Identify which cell holds the provided text, then report its (x, y) central coordinate. 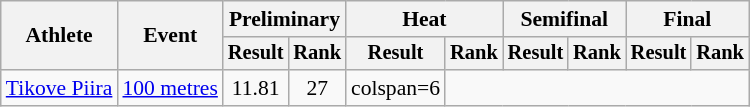
Preliminary (284, 19)
Event (170, 36)
colspan=6 (396, 88)
11.81 (256, 88)
Semifinal (564, 19)
Tikove Piira (60, 88)
Heat (424, 19)
Final (688, 19)
100 metres (170, 88)
Athlete (60, 36)
27 (317, 88)
